Search for the cell housing the specified text and yield its (x, y) center coordinate. 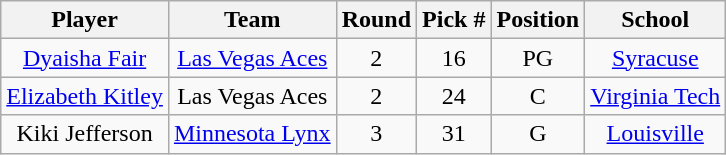
C (538, 96)
Syracuse (656, 58)
Dyaisha Fair (85, 58)
Pick # (454, 20)
Round (376, 20)
Player (85, 20)
24 (454, 96)
3 (376, 134)
Team (252, 20)
Louisville (656, 134)
31 (454, 134)
Elizabeth Kitley (85, 96)
PG (538, 58)
School (656, 20)
Minnesota Lynx (252, 134)
Position (538, 20)
Virginia Tech (656, 96)
G (538, 134)
Kiki Jefferson (85, 134)
16 (454, 58)
